Pinpoint the cell where the given text exists, returning its (X, Y) midpoint coordinate. 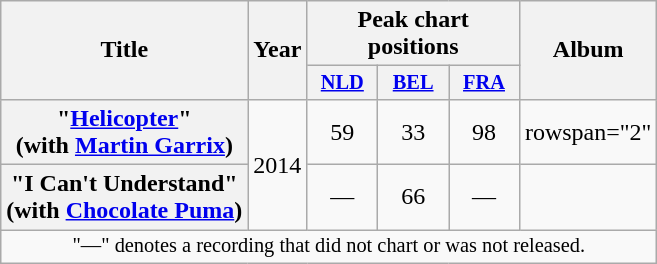
59 (342, 132)
"Helicopter"(with Martin Garrix) (124, 132)
"—" denotes a recording that did not chart or was not released. (329, 247)
66 (414, 198)
2014 (278, 164)
33 (414, 132)
BEL (414, 83)
Year (278, 50)
Title (124, 50)
Peak chart positions (414, 34)
98 (484, 132)
Album (588, 50)
NLD (342, 83)
"I Can't Understand"(with Chocolate Puma) (124, 198)
FRA (484, 83)
rowspan="2" (588, 132)
